Determine the (X, Y) coordinate at the center of the cell enclosing the given text.  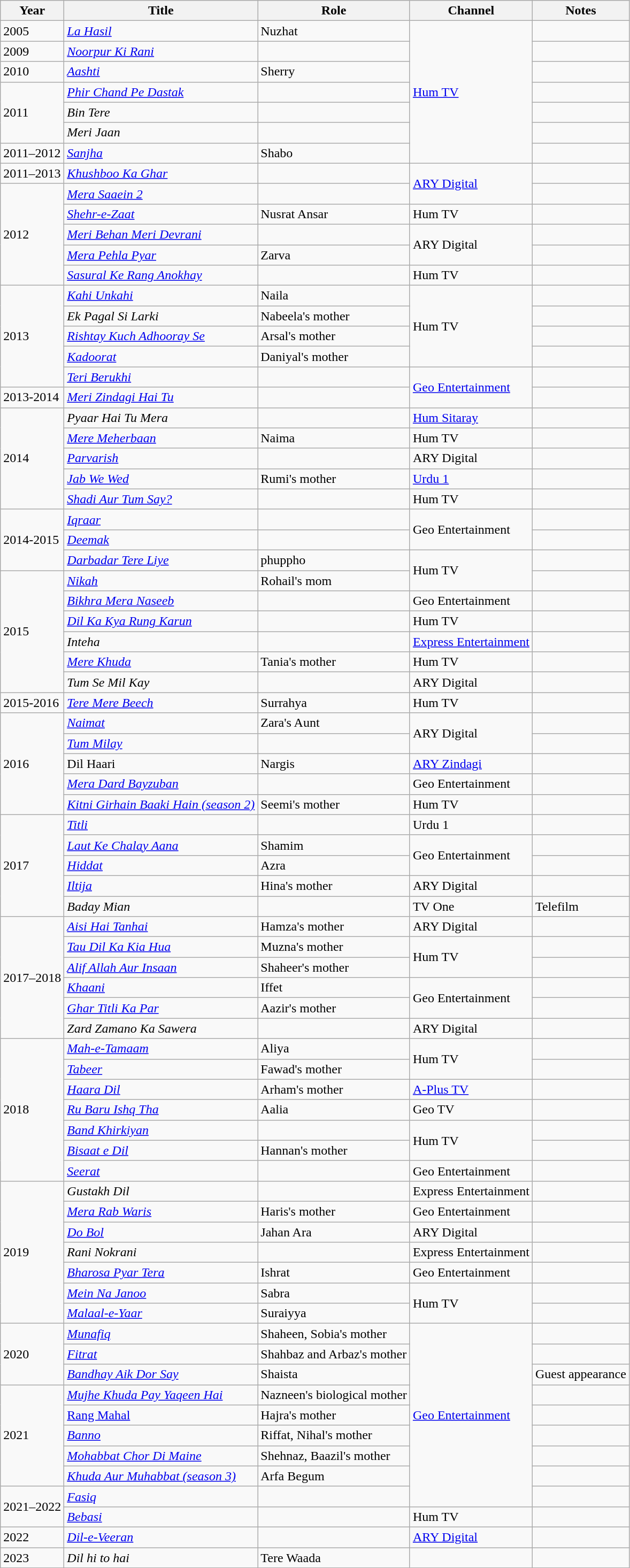
Hiddat (161, 865)
Parvarish (161, 458)
Sasural Ke Rang Anokhay (161, 275)
Sabra (334, 1293)
Noorpur Ki Rani (161, 51)
Phir Chand Pe Dastak (161, 92)
Arfa Begum (334, 1476)
Aisi Hai Tanhai (161, 927)
Seemi's mother (334, 804)
Dil-e-Veeran (161, 1537)
phuppho (334, 560)
Nuzhat (334, 31)
Ghar Titli Ka Par (161, 1008)
Azra (334, 865)
Bisaat e Dil (161, 1150)
Fitrat (161, 1354)
Bikhra Mera Naseeb (161, 601)
Tau Dil Ka Kia Hua (161, 947)
2015 (32, 631)
Hajra's mother (334, 1415)
2014-2015 (32, 540)
Banno (161, 1435)
Ishrat (334, 1273)
2016 (32, 764)
Gustakh Dil (161, 1191)
Shabo (334, 153)
2021 (32, 1435)
Bharosa Pyar Tera (161, 1273)
Tum Milay (161, 743)
ARY Zindagi (471, 764)
Channel (471, 11)
2018 (32, 1110)
Inteha (161, 642)
Rohail's mom (334, 580)
Iffet (334, 988)
2015-2016 (32, 703)
2011 (32, 112)
Jahan Ara (334, 1232)
Naimat (161, 723)
Bebasi (161, 1517)
Meri Jaan (161, 133)
Naima (334, 438)
Kahi Unkahi (161, 296)
Rang Mahal (161, 1415)
Nargis (334, 764)
2014 (32, 458)
Shaheen, Sobia's mother (334, 1334)
Ru Baru Ishq Tha (161, 1110)
Arsal's mother (334, 336)
Shadi Aur Tum Say? (161, 499)
Mujhe Khuda Pay Yaqeen Hai (161, 1395)
Surrahya (334, 703)
Mera Dard Bayzuban (161, 784)
Rishtay Kuch Adhooray Se (161, 336)
Rumi's mother (334, 479)
Dil Ka Kya Rung Karun (161, 621)
2011–2012 (32, 153)
Iqraar (161, 519)
Khuda Aur Muhabbat (season 3) (161, 1476)
Malaal-e-Yaar (161, 1313)
Teri Berukhi (161, 377)
Mein Na Janoo (161, 1293)
Rani Nokrani (161, 1252)
Bandhay Aik Dor Say (161, 1374)
La Hasil (161, 31)
Shahbaz and Arbaz's mother (334, 1354)
2017 (32, 865)
TV One (471, 906)
Aalia (334, 1110)
Year (32, 11)
Band Khirkiyan (161, 1130)
Iltija (161, 886)
Tere Waada (334, 1558)
2005 (32, 31)
Aliya (334, 1049)
Mohabbat Chor Di Maine (161, 1456)
Riffat, Nihal's mother (334, 1435)
Seerat (161, 1171)
Hannan's mother (334, 1150)
Tum Se Mil Kay (161, 682)
Nabeela's mother (334, 316)
Darbadar Tere Liye (161, 560)
Laut Ke Chalay Aana (161, 845)
Zarva (334, 255)
Meri Behan Meri Devrani (161, 234)
Alif Allah Aur Insaan (161, 967)
Mera Saaein 2 (161, 194)
Sanjha (161, 153)
A-Plus TV (471, 1089)
Shehr-e-Zaat (161, 214)
Do Bol (161, 1232)
Khaani (161, 988)
2021–2022 (32, 1506)
2010 (32, 72)
2013-2014 (32, 397)
2019 (32, 1252)
Haris's mother (334, 1211)
Kitni Girhain Baaki Hain (season 2) (161, 804)
2012 (32, 234)
Mere Meherbaan (161, 438)
Khushboo Ka Ghar (161, 173)
Fawad's mother (334, 1069)
2011–2013 (32, 173)
2013 (32, 336)
Hum Sitaray (471, 418)
Dil hi to hai (161, 1558)
Jab We Wed (161, 479)
Telefilm (581, 906)
Deemak (161, 540)
Titli (161, 825)
Zard Zamano Ka Sawera (161, 1028)
Tabeer (161, 1069)
Fasiq (161, 1496)
Tere Mere Beech (161, 703)
Hina's mother (334, 886)
Arham's mother (334, 1089)
2017–2018 (32, 978)
Nusrat Ansar (334, 214)
Shehnaz, Baazil's mother (334, 1456)
Title (161, 11)
Aashti (161, 72)
Mera Rab Waris (161, 1211)
Notes (581, 11)
Role (334, 11)
Pyaar Hai Tu Mera (161, 418)
2023 (32, 1558)
Mera Pehla Pyar (161, 255)
Meri Zindagi Hai Tu (161, 397)
Bin Tere (161, 112)
2022 (32, 1537)
Suraiyya (334, 1313)
Shaheer's mother (334, 967)
Dil Haari (161, 764)
Ek Pagal Si Larki (161, 316)
Tania's mother (334, 662)
2009 (32, 51)
Muzna's mother (334, 947)
Aazir's mother (334, 1008)
Geo TV (471, 1110)
Naila (334, 296)
Munafiq (161, 1334)
Nikah (161, 580)
Zara's Aunt (334, 723)
Baday Mian (161, 906)
Mah-e-Tamaam (161, 1049)
Daniyal's mother (334, 357)
Kadoorat (161, 357)
Haara Dil (161, 1089)
Mere Khuda (161, 662)
Shaista (334, 1374)
2020 (32, 1354)
Guest appearance (581, 1374)
Hamza's mother (334, 927)
Shamim (334, 845)
Nazneen's biological mother (334, 1395)
Sherry (334, 72)
